Extract the (X, Y) coordinate from the center of the cell holding the provided text.  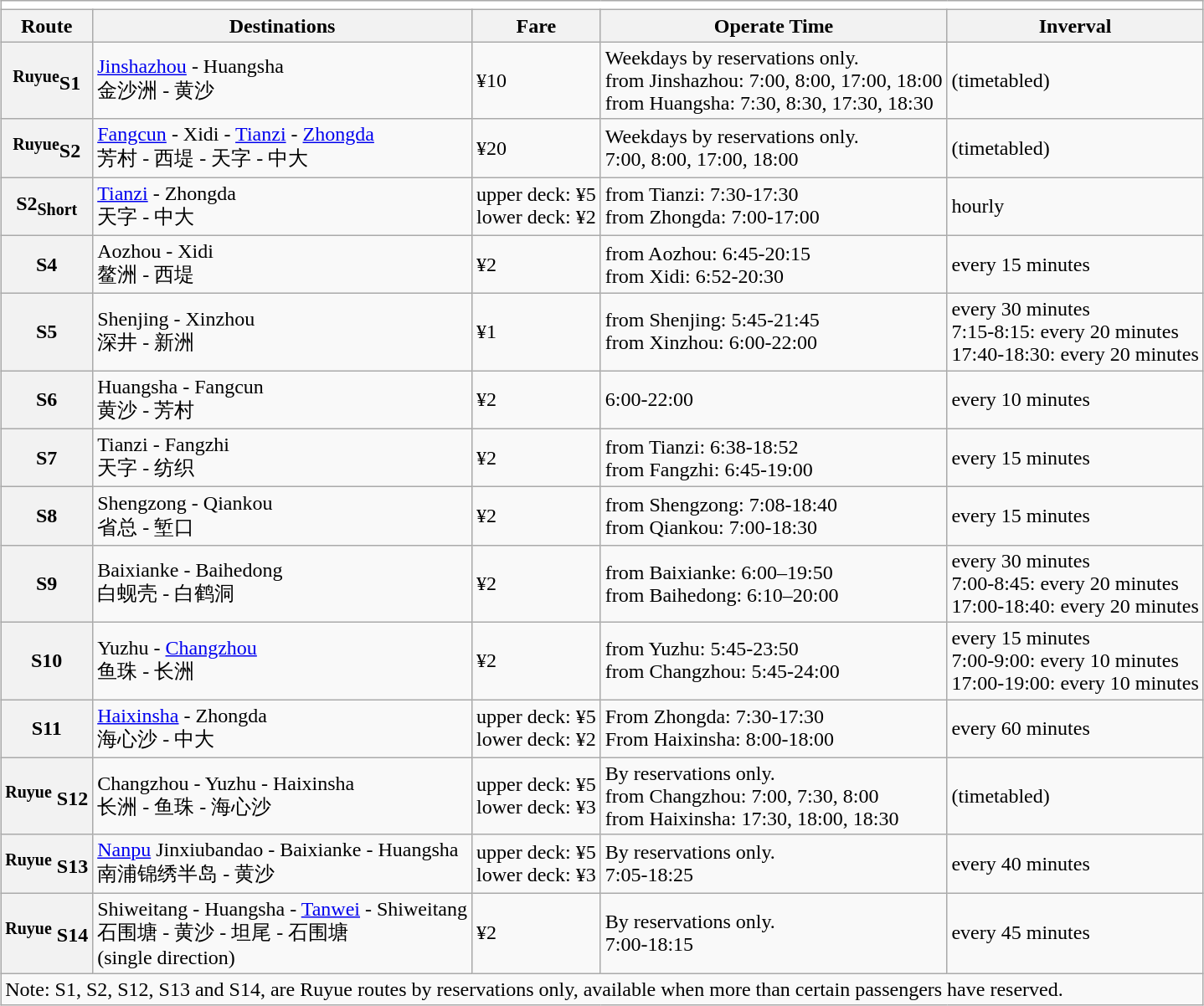
Route (47, 26)
from Shengzong: 7:08-18:40from Qiankou: 7:00-18:30 (774, 516)
By reservations only.7:05-18:25 (774, 864)
Weekdays by reservations only.from Jinshazhou: 7:00, 8:00, 17:00, 18:00from Huangsha: 7:30, 8:30, 17:30, 18:30 (774, 80)
Shenjing - Xinzhou深井 - 新洲 (283, 332)
S10 (47, 660)
By reservations only.from Changzhou: 7:00, 7:30, 8:00from Haixinsha: 17:30, 18:00, 18:30 (774, 796)
Destinations (283, 26)
Changzhou - Yuzhu - Haixinsha长洲 - 鱼珠 - 海心沙 (283, 796)
Inverval (1075, 26)
¥10 (537, 80)
hourly (1075, 207)
S7 (47, 458)
Fare (537, 26)
from Tianzi: 6:38-18:52from Fangzhi: 6:45-19:00 (774, 458)
Shengzong - Qiankou省总 - 堑口 (283, 516)
S4 (47, 264)
S2Short (47, 207)
every 60 minutes (1075, 729)
Haixinsha - Zhongda海心沙 - 中大 (283, 729)
Weekdays by reservations only.7:00, 8:00, 17:00, 18:00 (774, 148)
from Tianzi: 7:30-17:30from Zhongda: 7:00-17:00 (774, 207)
S5 (47, 332)
Tianzi - Fangzhi天字 - 纺织 (283, 458)
Yuzhu - Changzhou鱼珠 - 长洲 (283, 660)
Tianzi - Zhongda天字 - 中大 (283, 207)
From Zhongda: 7:30-17:30From Haixinsha: 8:00-18:00 (774, 729)
every 15 minutes7:00-9:00: every 10 minutes17:00-19:00: every 10 minutes (1075, 660)
Ruyue S12 (47, 796)
Fangcun - Xidi - Tianzi - Zhongda芳村 - 西堤 - 天字 - 中大 (283, 148)
from Yuzhu: 5:45-23:50from Changzhou: 5:45-24:00 (774, 660)
every 10 minutes (1075, 400)
Jinshazhou - Huangsha金沙洲 - 黄沙 (283, 80)
S6 (47, 400)
S8 (47, 516)
¥1 (537, 332)
¥20 (537, 148)
Shiweitang - Huangsha - Tanwei - Shiweitang石围塘 - 黄沙 - 坦尾 - 石围塘(single direction) (283, 934)
S9 (47, 583)
S11 (47, 729)
Note: S1, S2, S12, S13 and S14, are Ruyue routes by reservations only, available when more than certain passengers have reserved. (603, 989)
every 30 minutes7:00-8:45: every 20 minutes17:00-18:40: every 20 minutes (1075, 583)
Ruyue S13 (47, 864)
from Shenjing: 5:45-21:45from Xinzhou: 6:00-22:00 (774, 332)
from Aozhou: 6:45-20:15from Xidi: 6:52-20:30 (774, 264)
every 40 minutes (1075, 864)
Ruyue S14 (47, 934)
Operate Time (774, 26)
By reservations only.7:00-18:15 (774, 934)
6:00-22:00 (774, 400)
Aozhou - Xidi鳌洲 - 西堤 (283, 264)
RuyueS2 (47, 148)
RuyueS1 (47, 80)
every 45 minutes (1075, 934)
Huangsha - Fangcun黄沙 - 芳村 (283, 400)
Nanpu Jinxiubandao - Baixianke - Huangsha南浦锦绣半岛 - 黄沙 (283, 864)
Baixianke - Baihedong白蚬壳 - 白鹤洞 (283, 583)
from Baixianke: 6:00–19:50from Baihedong: 6:10–20:00 (774, 583)
every 30 minutes7:15-8:15: every 20 minutes17:40-18:30: every 20 minutes (1075, 332)
